Scan for the cell matching the given text and deliver its (X, Y) coordinate at center. 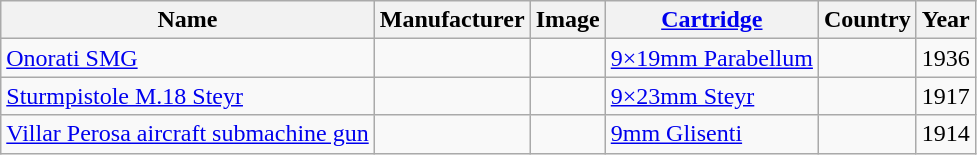
Onorati SMG (188, 58)
Year (946, 20)
Image (568, 20)
Villar Perosa aircraft submachine gun (188, 134)
9mm Glisenti (712, 134)
Country (867, 20)
Manufacturer (452, 20)
9×19mm Parabellum (712, 58)
1917 (946, 96)
Name (188, 20)
1914 (946, 134)
Sturmpistole M.18 Steyr (188, 96)
1936 (946, 58)
Cartridge (712, 20)
9×23mm Steyr (712, 96)
